For the text-containing cell, return its midpoint in (X, Y) coordinate format. 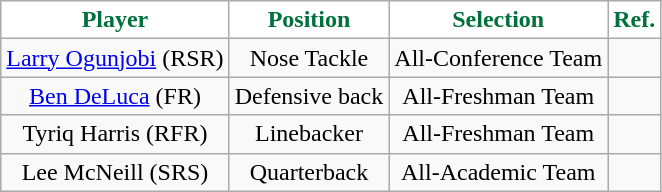
Selection (498, 20)
Nose Tackle (309, 58)
Lee McNeill (SRS) (115, 172)
Player (115, 20)
Linebacker (309, 134)
Ben DeLuca (FR) (115, 96)
Position (309, 20)
Ref. (634, 20)
All-Academic Team (498, 172)
Larry Ogunjobi (RSR) (115, 58)
All-Conference Team (498, 58)
Quarterback (309, 172)
Defensive back (309, 96)
Tyriq Harris (RFR) (115, 134)
